Output the (x, y) coordinate of the center of the cell containing the given text.  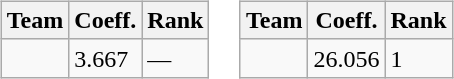
26.056 (346, 58)
3.667 (106, 58)
— (176, 58)
1 (418, 58)
